Determine the [x, y] coordinate at the center of the cell enclosing the given text.  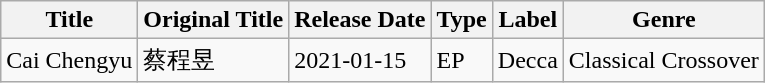
Cai Chengyu [70, 60]
蔡程昱 [214, 60]
Decca [528, 60]
Type [462, 20]
Release Date [360, 20]
EP [462, 60]
Classical Crossover [664, 60]
Original Title [214, 20]
Genre [664, 20]
Title [70, 20]
Label [528, 20]
2021-01-15 [360, 60]
